Return the (X, Y) coordinate for the center point of the cell that contains the specified text.  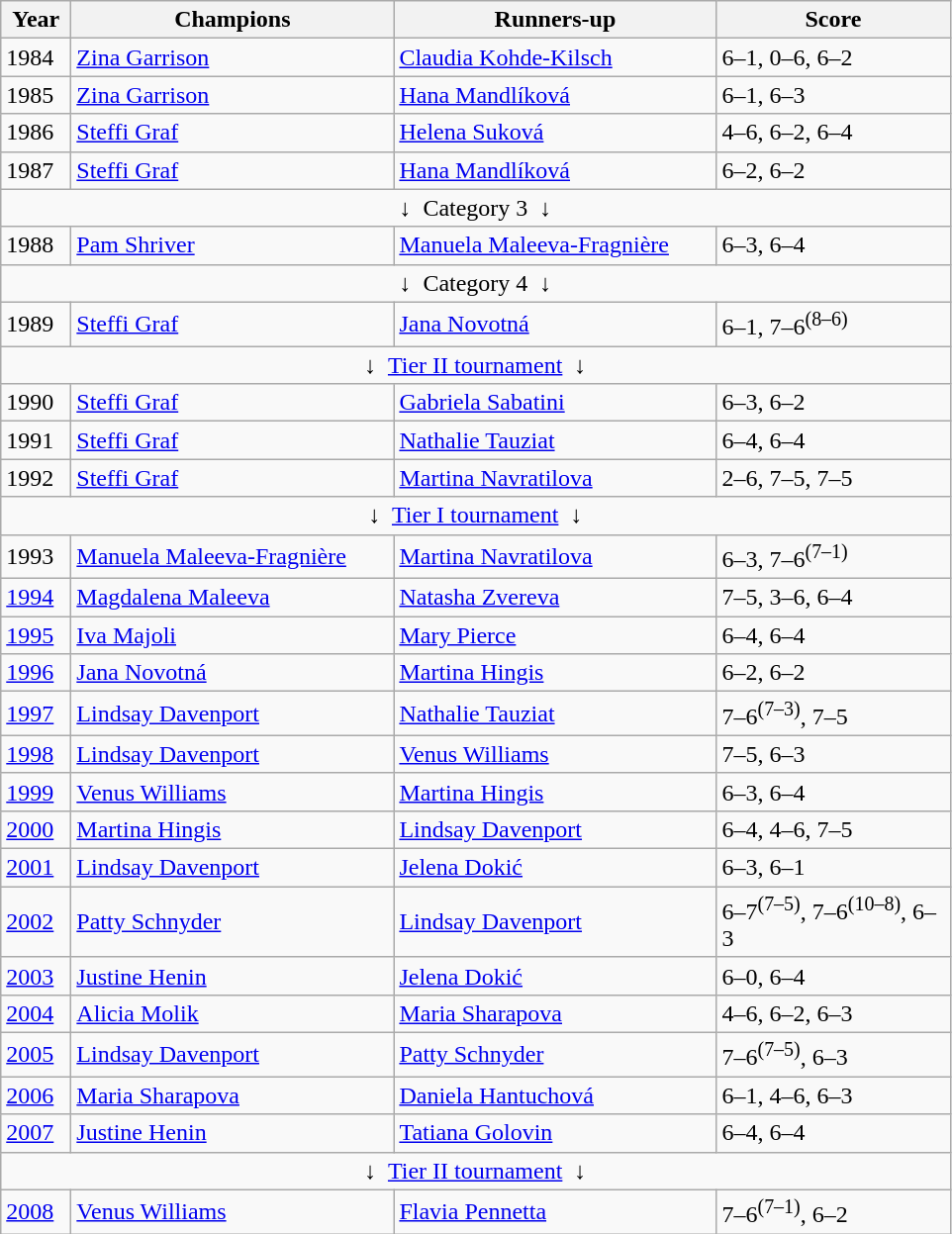
2005 (36, 1055)
7–6(7–5), 6–3 (833, 1055)
6–7(7–5), 7–6(10–8), 6–3 (833, 922)
Alicia Molik (233, 1013)
6–1, 0–6, 6–2 (833, 57)
1984 (36, 57)
2001 (36, 868)
Iva Majoli (233, 635)
7–5, 3–6, 6–4 (833, 598)
Helena Suková (555, 133)
Score (833, 20)
2–6, 7–5, 7–5 (833, 478)
1998 (36, 754)
Gabriela Sabatini (555, 403)
1993 (36, 556)
1990 (36, 403)
6–1, 7–6(8–6) (833, 325)
7–5, 6–3 (833, 754)
6–0, 6–4 (833, 976)
1997 (36, 714)
1992 (36, 478)
Tatiana Golovin (555, 1133)
6–1, 6–3 (833, 95)
Magdalena Maleeva (233, 598)
4–6, 6–2, 6–4 (833, 133)
↓ Category 3 ↓ (475, 208)
Year (36, 20)
1996 (36, 673)
1985 (36, 95)
1988 (36, 245)
6–3, 6–1 (833, 868)
6–4, 4–6, 7–5 (833, 830)
2004 (36, 1013)
Mary Pierce (555, 635)
1989 (36, 325)
1999 (36, 792)
1995 (36, 635)
Flavia Pennetta (555, 1211)
6–3, 6–2 (833, 403)
Claudia Kohde-Kilsch (555, 57)
Daniela Hantuchová (555, 1095)
Runners-up (555, 20)
4–6, 6–2, 6–3 (833, 1013)
2000 (36, 830)
1994 (36, 598)
1991 (36, 440)
Natasha Zvereva (555, 598)
6–1, 4–6, 6–3 (833, 1095)
1987 (36, 170)
6–3, 7–6(7–1) (833, 556)
Champions (233, 20)
2002 (36, 922)
2007 (36, 1133)
Pam Shriver (233, 245)
1986 (36, 133)
2008 (36, 1211)
2006 (36, 1095)
2003 (36, 976)
7–6(7–1), 6–2 (833, 1211)
7–6(7–3), 7–5 (833, 714)
↓ Tier I tournament ↓ (475, 516)
↓ Category 4 ↓ (475, 283)
